Provide the [X, Y] coordinate of the cell's center where the given text is located.  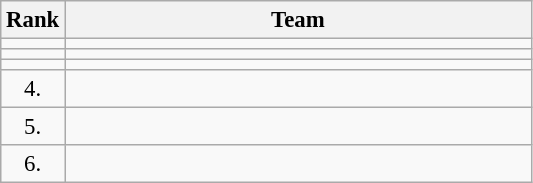
Team [298, 20]
Rank [33, 20]
5. [33, 127]
4. [33, 89]
